Extract the [X, Y] coordinate from the center of the cell holding the provided text.  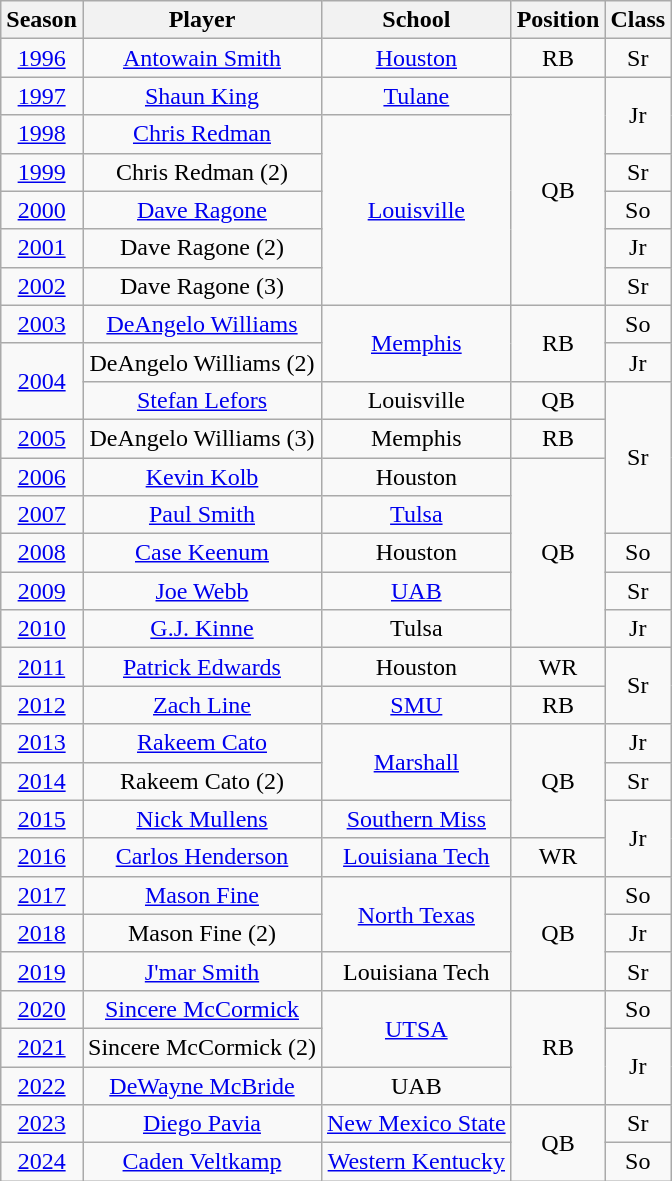
Joe Webb [202, 591]
New Mexico State [416, 1124]
2021 [42, 1047]
2002 [42, 286]
Rakeem Cato [202, 743]
DeAngelo Williams [202, 324]
Southern Miss [416, 819]
Case Keenum [202, 553]
Stefan Lefors [202, 400]
Sincere McCormick (2) [202, 1047]
Chris Redman [202, 134]
2001 [42, 248]
Carlos Henderson [202, 857]
2008 [42, 553]
Kevin Kolb [202, 477]
2017 [42, 895]
Tulane [416, 96]
2010 [42, 629]
2022 [42, 1085]
1996 [42, 58]
2019 [42, 971]
Player [202, 20]
2023 [42, 1124]
2003 [42, 324]
Antowain Smith [202, 58]
Sincere McCormick [202, 1009]
North Texas [416, 914]
2007 [42, 515]
Dave Ragone (3) [202, 286]
2004 [42, 381]
Nick Mullens [202, 819]
2024 [42, 1162]
2009 [42, 591]
2020 [42, 1009]
J'mar Smith [202, 971]
Paul Smith [202, 515]
2014 [42, 781]
Dave Ragone (2) [202, 248]
2006 [42, 477]
School [416, 20]
Diego Pavia [202, 1124]
G.J. Kinne [202, 629]
Position [558, 20]
2000 [42, 210]
Caden Veltkamp [202, 1162]
2013 [42, 743]
2015 [42, 819]
2012 [42, 705]
Season [42, 20]
Zach Line [202, 705]
Marshall [416, 762]
Mason Fine [202, 895]
2011 [42, 667]
Class [638, 20]
Patrick Edwards [202, 667]
2016 [42, 857]
DeAngelo Williams (3) [202, 438]
1998 [42, 134]
Rakeem Cato (2) [202, 781]
Dave Ragone [202, 210]
Mason Fine (2) [202, 933]
Chris Redman (2) [202, 172]
1999 [42, 172]
Shaun King [202, 96]
2005 [42, 438]
SMU [416, 705]
Western Kentucky [416, 1162]
1997 [42, 96]
UTSA [416, 1028]
2018 [42, 933]
DeWayne McBride [202, 1085]
DeAngelo Williams (2) [202, 362]
